From the cell containing the given text, extract its center point as (X, Y) coordinate. 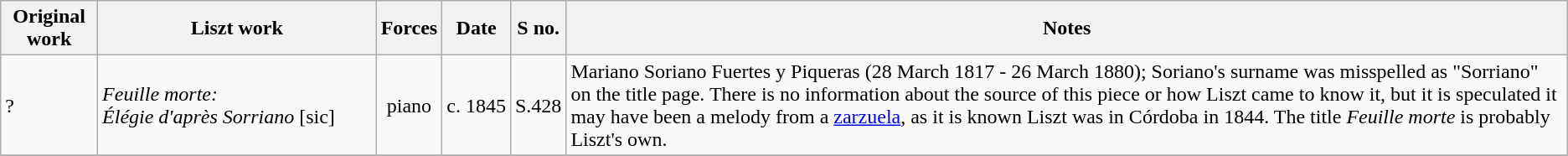
Liszt work (238, 29)
piano (409, 106)
Forces (409, 29)
Notes (1067, 29)
Date (477, 29)
? (49, 106)
S no. (538, 29)
c. 1845 (477, 106)
Original work (49, 29)
S.428 (538, 106)
Feuille morte: Élégie d'après Sorriano [sic] (238, 106)
